For the text-containing cell, return its midpoint in (x, y) coordinate format. 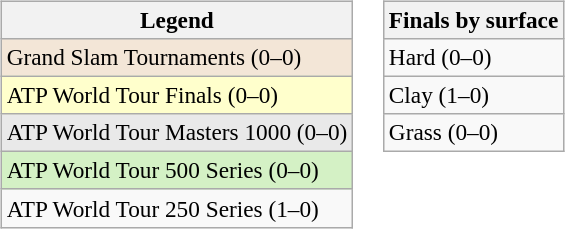
Grass (0–0) (473, 133)
Clay (1–0) (473, 95)
Grand Slam Tournaments (0–0) (176, 57)
ATP World Tour 500 Series (0–0) (176, 171)
Finals by surface (473, 20)
ATP World Tour 250 Series (1–0) (176, 208)
Legend (176, 20)
ATP World Tour Finals (0–0) (176, 95)
ATP World Tour Masters 1000 (0–0) (176, 133)
Hard (0–0) (473, 57)
